Provide the (X, Y) coordinate of the cell's center where the given text is located.  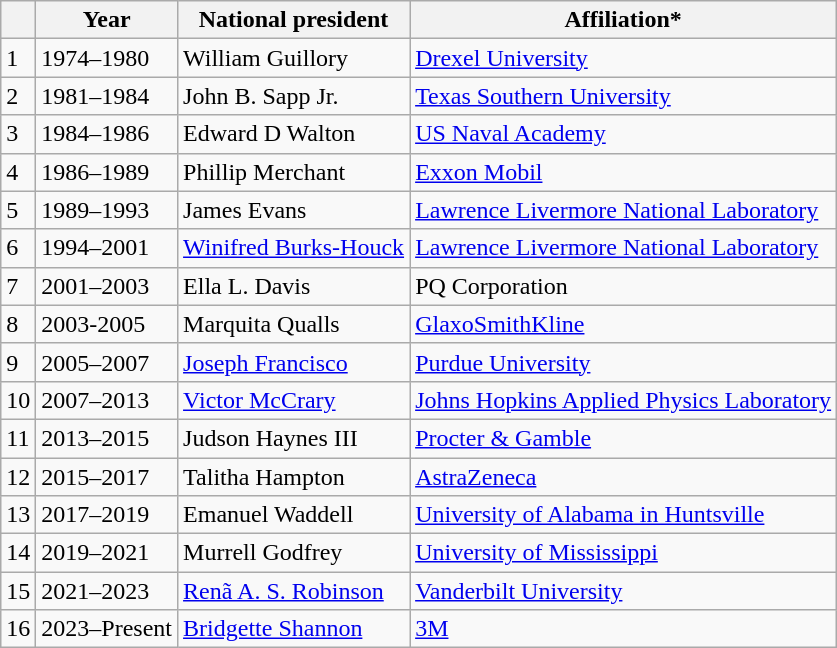
14 (18, 553)
2001–2003 (107, 286)
James Evans (294, 210)
Procter & Gamble (624, 438)
AstraZeneca (624, 477)
9 (18, 362)
2015–2017 (107, 477)
Judson Haynes III (294, 438)
Drexel University (624, 58)
2019–2021 (107, 553)
Ella L. Davis (294, 286)
2003-2005 (107, 324)
Talitha Hampton (294, 477)
GlaxoSmithKline (624, 324)
Johns Hopkins Applied Physics Laboratory (624, 400)
12 (18, 477)
William Guillory (294, 58)
2007–2013 (107, 400)
University of Mississippi (624, 553)
2005–2007 (107, 362)
1986–1989 (107, 172)
Victor McCrary (294, 400)
5 (18, 210)
Winifred Burks-Houck (294, 248)
3M (624, 629)
Marquita Qualls (294, 324)
Texas Southern University (624, 96)
Affiliation* (624, 20)
2017–2019 (107, 515)
1994–2001 (107, 248)
2021–2023 (107, 591)
10 (18, 400)
Murrell Godfrey (294, 553)
1989–1993 (107, 210)
Joseph Francisco (294, 362)
1974–1980 (107, 58)
2013–2015 (107, 438)
4 (18, 172)
Year (107, 20)
Renã A. S. Robinson (294, 591)
2023–Present (107, 629)
16 (18, 629)
11 (18, 438)
Phillip Merchant (294, 172)
Exxon Mobil (624, 172)
Emanuel Waddell (294, 515)
Purdue University (624, 362)
1 (18, 58)
13 (18, 515)
3 (18, 134)
7 (18, 286)
6 (18, 248)
US Naval Academy (624, 134)
15 (18, 591)
Edward D Walton (294, 134)
8 (18, 324)
Bridgette Shannon (294, 629)
PQ Corporation (624, 286)
2 (18, 96)
Vanderbilt University (624, 591)
National president (294, 20)
John B. Sapp Jr. (294, 96)
1984–1986 (107, 134)
1981–1984 (107, 96)
University of Alabama in Huntsville (624, 515)
